From the cell containing the given text, extract its center point as (X, Y) coordinate. 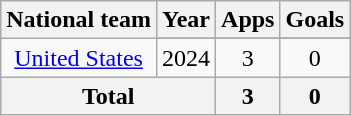
United States (79, 58)
2024 (186, 58)
Total (108, 96)
National team (79, 20)
Year (186, 20)
Apps (248, 20)
Goals (315, 20)
